Identify which cell holds the provided text, then report its [X, Y] central coordinate. 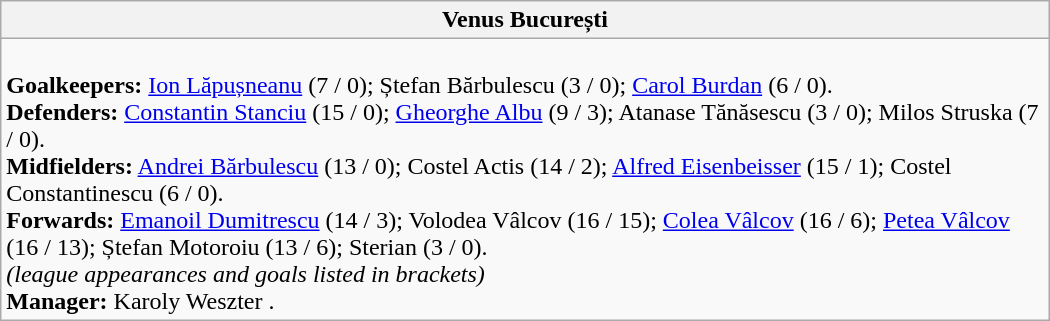
Venus București [525, 20]
